Scan for the cell matching the given text and deliver its [x, y] coordinate at center. 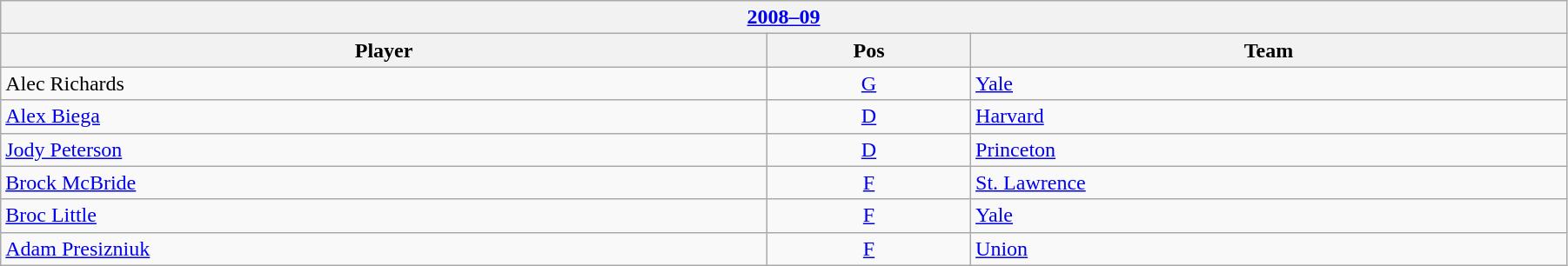
Team [1269, 50]
2008–09 [784, 17]
Pos [868, 50]
Player [385, 50]
Alex Biega [385, 116]
Union [1269, 249]
Brock McBride [385, 183]
Jody Peterson [385, 150]
Harvard [1269, 116]
Alec Richards [385, 83]
Broc Little [385, 216]
Adam Presizniuk [385, 249]
G [868, 83]
St. Lawrence [1269, 183]
Princeton [1269, 150]
